Return [x, y] of the center of cell containing provided text 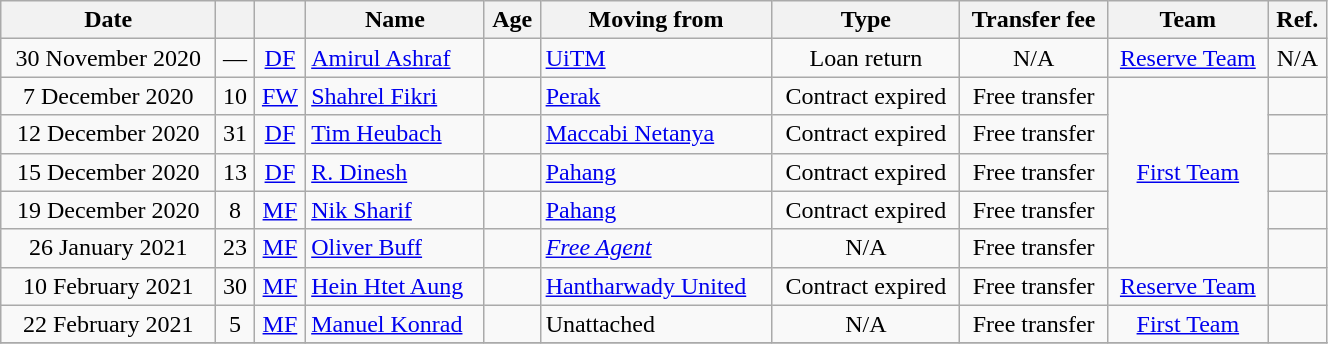
Amirul Ashraf [396, 58]
23 [235, 248]
Shahrel Fikri [396, 96]
Oliver Buff [396, 248]
22 February 2021 [108, 324]
Transfer fee [1034, 20]
30 November 2020 [108, 58]
Name [396, 20]
Ref. [1297, 20]
Hantharwady United [656, 286]
Free Agent [656, 248]
10 [235, 96]
R. Dinesh [396, 172]
FW [280, 96]
Loan return [866, 58]
30 [235, 286]
Perak [656, 96]
26 January 2021 [108, 248]
UiTM [656, 58]
Unattached [656, 324]
Moving from [656, 20]
Tim Heubach [396, 134]
15 December 2020 [108, 172]
Nik Sharif [396, 210]
Type [866, 20]
31 [235, 134]
Age [512, 20]
10 February 2021 [108, 286]
19 December 2020 [108, 210]
7 December 2020 [108, 96]
Hein Htet Aung [396, 286]
13 [235, 172]
Team [1188, 20]
Manuel Konrad [396, 324]
12 December 2020 [108, 134]
Maccabi Netanya [656, 134]
Date [108, 20]
5 [235, 324]
— [235, 58]
8 [235, 210]
